Find where the given text appears and provide that cell's center as [x, y] coordinate. 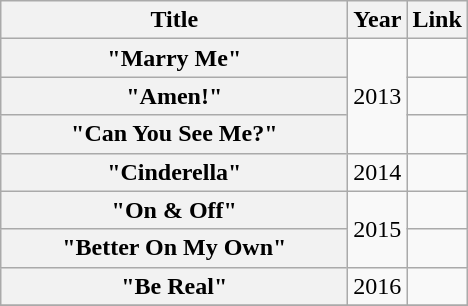
"Be Real" [174, 286]
"Can You See Me?" [174, 134]
2013 [378, 96]
"On & Off" [174, 210]
Year [378, 20]
"Amen!" [174, 96]
2016 [378, 286]
"Better On My Own" [174, 248]
2015 [378, 229]
Link [437, 20]
2014 [378, 172]
Title [174, 20]
"Cinderella" [174, 172]
"Marry Me" [174, 58]
